Identify which cell holds the provided text, then report its [x, y] central coordinate. 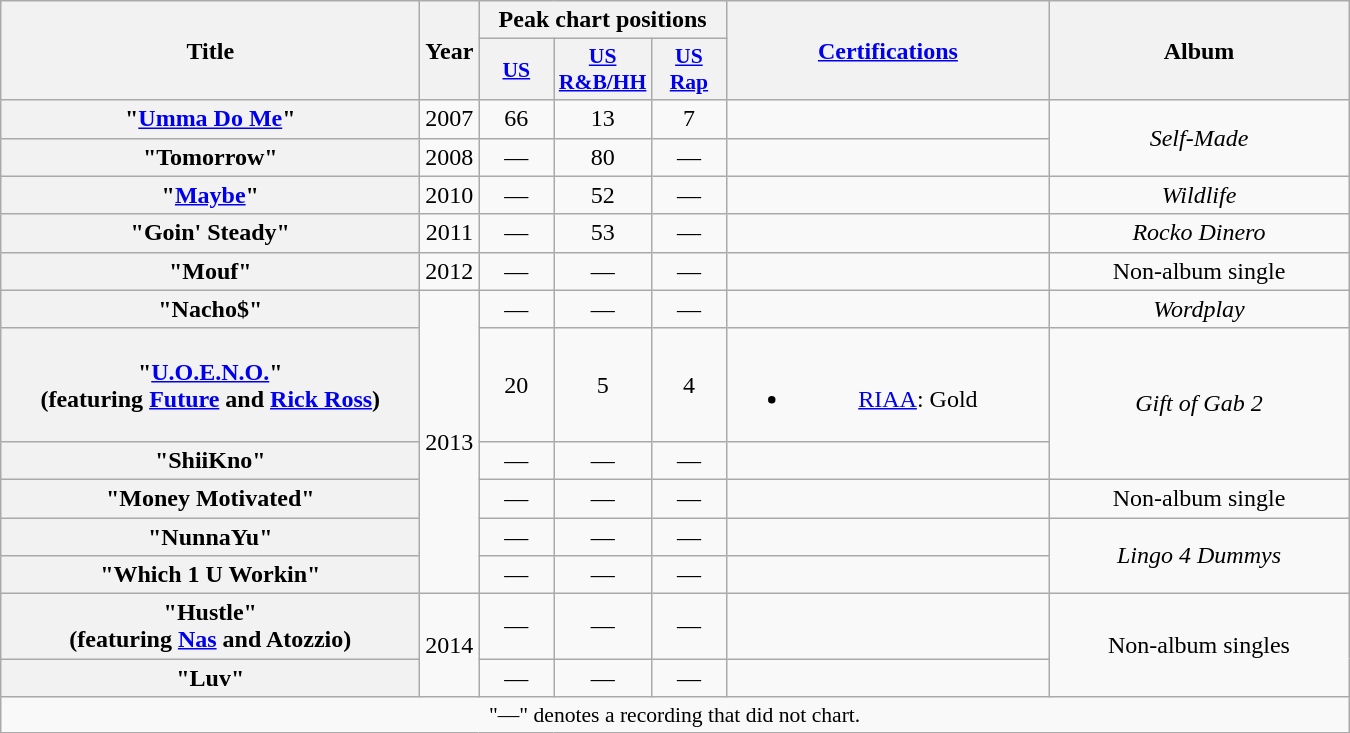
RIAA: Gold [888, 384]
USR&B/HH [603, 70]
Non-album singles [1198, 646]
2011 [450, 233]
7 [688, 119]
53 [603, 233]
52 [603, 195]
2013 [450, 442]
Self-Made [1198, 138]
2010 [450, 195]
2007 [450, 119]
"—" denotes a recording that did not chart. [675, 715]
"Umma Do Me" [210, 119]
Peak chart positions [603, 20]
Certifications [888, 50]
Wildlife [1198, 195]
"U.O.E.N.O."(featuring Future and Rick Ross) [210, 384]
"Luv" [210, 678]
"Hustle"(featuring Nas and Atozzio) [210, 626]
5 [603, 384]
2012 [450, 271]
Gift of Gab 2 [1198, 404]
"ShiiKno" [210, 460]
Album [1198, 50]
"Mouf" [210, 271]
Title [210, 50]
"Goin' Steady" [210, 233]
4 [688, 384]
"Money Motivated" [210, 498]
"Tomorrow" [210, 157]
Year [450, 50]
66 [516, 119]
"NunnaYu" [210, 537]
20 [516, 384]
"Maybe" [210, 195]
Wordplay [1198, 309]
"Nacho$" [210, 309]
US [516, 70]
"Which 1 U Workin" [210, 575]
80 [603, 157]
13 [603, 119]
2008 [450, 157]
USRap [688, 70]
Rocko Dinero [1198, 233]
2014 [450, 646]
Lingo 4 Dummys [1198, 556]
